Return [x, y] of the center of cell containing provided text 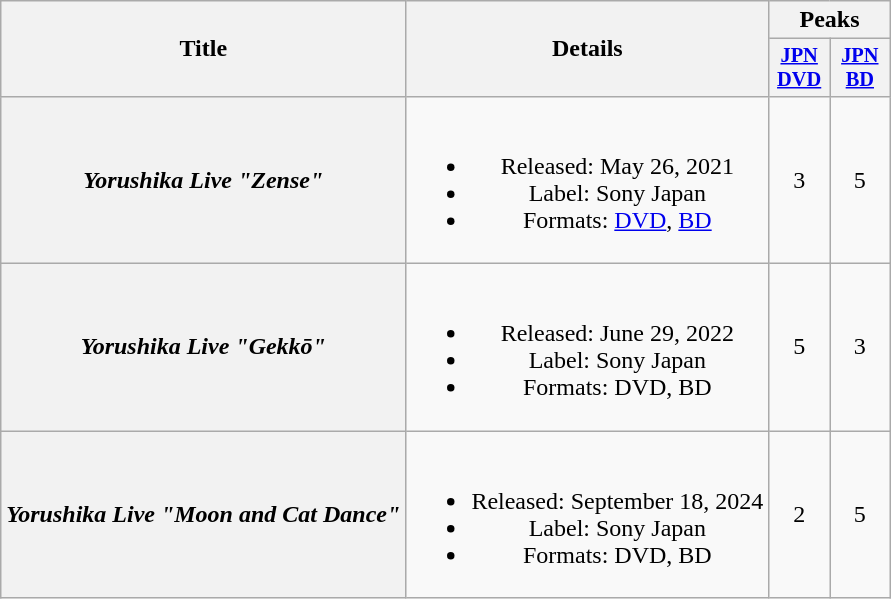
Yorushika Live "Gekkō" [204, 348]
Yorushika Live "Zense" [204, 180]
Released: September 18, 2024Label: Sony JapanFormats: DVD, BD [588, 514]
Released: May 26, 2021Label: Sony JapanFormats: DVD, BD [588, 180]
Title [204, 49]
JPNBD [860, 68]
Released: June 29, 2022Label: Sony JapanFormats: DVD, BD [588, 348]
Peaks [830, 20]
2 [800, 514]
JPNDVD [800, 68]
Yorushika Live "Moon and Cat Dance" [204, 514]
Details [588, 49]
